Determine the (X, Y) coordinate at the center of the cell enclosing the given text.  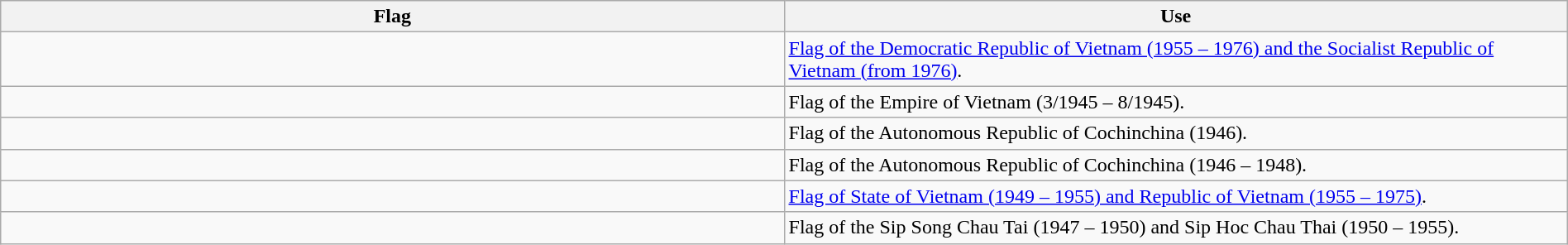
Use (1176, 17)
Flag of the Sip Song Chau Tai (1947 – 1950) and Sip Hoc Chau Thai (1950 – 1955). (1176, 228)
Flag of the Autonomous Republic of Cochinchina (1946 – 1948). (1176, 165)
Flag (392, 17)
Flag of the Empire of Vietnam (3/1945 – 8/1945). (1176, 102)
Flag of the Autonomous Republic of Cochinchina (1946). (1176, 133)
Flag of the Democratic Republic of Vietnam (1955 – 1976) and the Socialist Republic of Vietnam (from 1976). (1176, 60)
Flag of State of Vietnam (1949 – 1955) and Republic of Vietnam (1955 – 1975). (1176, 196)
